Provide the [X, Y] coordinate of the cell's center where the given text is located.  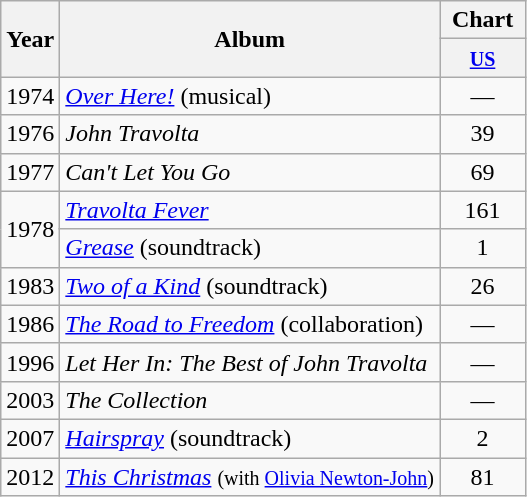
The Road to Freedom (collaboration) [250, 324]
1978 [30, 229]
1976 [30, 134]
Over Here! (musical) [250, 96]
Grease (soundtrack) [250, 248]
Can't Let You Go [250, 172]
Hairspray (soundtrack) [250, 438]
US [483, 58]
1974 [30, 96]
69 [483, 172]
2 [483, 438]
161 [483, 210]
2003 [30, 400]
This Christmas (with Olivia Newton-John) [250, 477]
The Collection [250, 400]
Travolta Fever [250, 210]
81 [483, 477]
39 [483, 134]
1996 [30, 362]
Two of a Kind (soundtrack) [250, 286]
1977 [30, 172]
Chart [483, 20]
26 [483, 286]
1 [483, 248]
Album [250, 39]
1983 [30, 286]
John Travolta [250, 134]
2007 [30, 438]
2012 [30, 477]
1986 [30, 324]
Let Her In: The Best of John Travolta [250, 362]
Year [30, 39]
